Determine the [X, Y] coordinate at the center of the cell enclosing the given text.  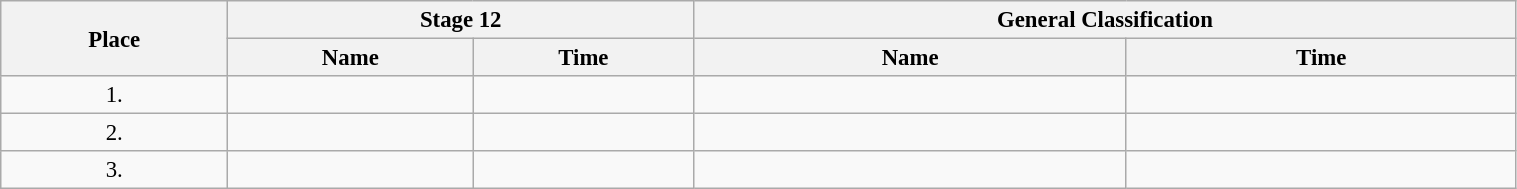
1. [114, 95]
3. [114, 170]
General Classification [1105, 20]
2. [114, 133]
Stage 12 [461, 20]
Place [114, 38]
